Extract the [x, y] coordinate from the center of the cell holding the provided text.  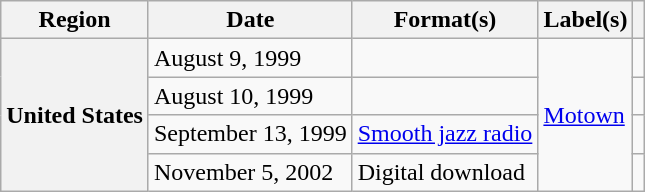
Digital download [445, 172]
Region [75, 20]
Label(s) [586, 20]
Smooth jazz radio [445, 134]
November 5, 2002 [250, 172]
September 13, 1999 [250, 134]
August 9, 1999 [250, 58]
United States [75, 115]
Motown [586, 115]
August 10, 1999 [250, 96]
Date [250, 20]
Format(s) [445, 20]
